Provide the (X, Y) coordinate of the cell's center where the given text is located.  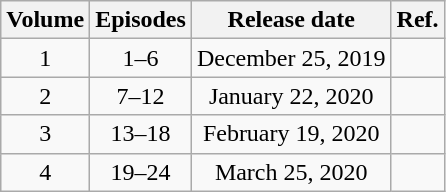
February 19, 2020 (291, 134)
Ref. (418, 20)
December 25, 2019 (291, 58)
January 22, 2020 (291, 96)
Episodes (141, 20)
1 (46, 58)
3 (46, 134)
19–24 (141, 172)
2 (46, 96)
4 (46, 172)
Release date (291, 20)
1–6 (141, 58)
7–12 (141, 96)
March 25, 2020 (291, 172)
Volume (46, 20)
13–18 (141, 134)
